Locate the cell with the specified text and output its (X, Y) center coordinate. 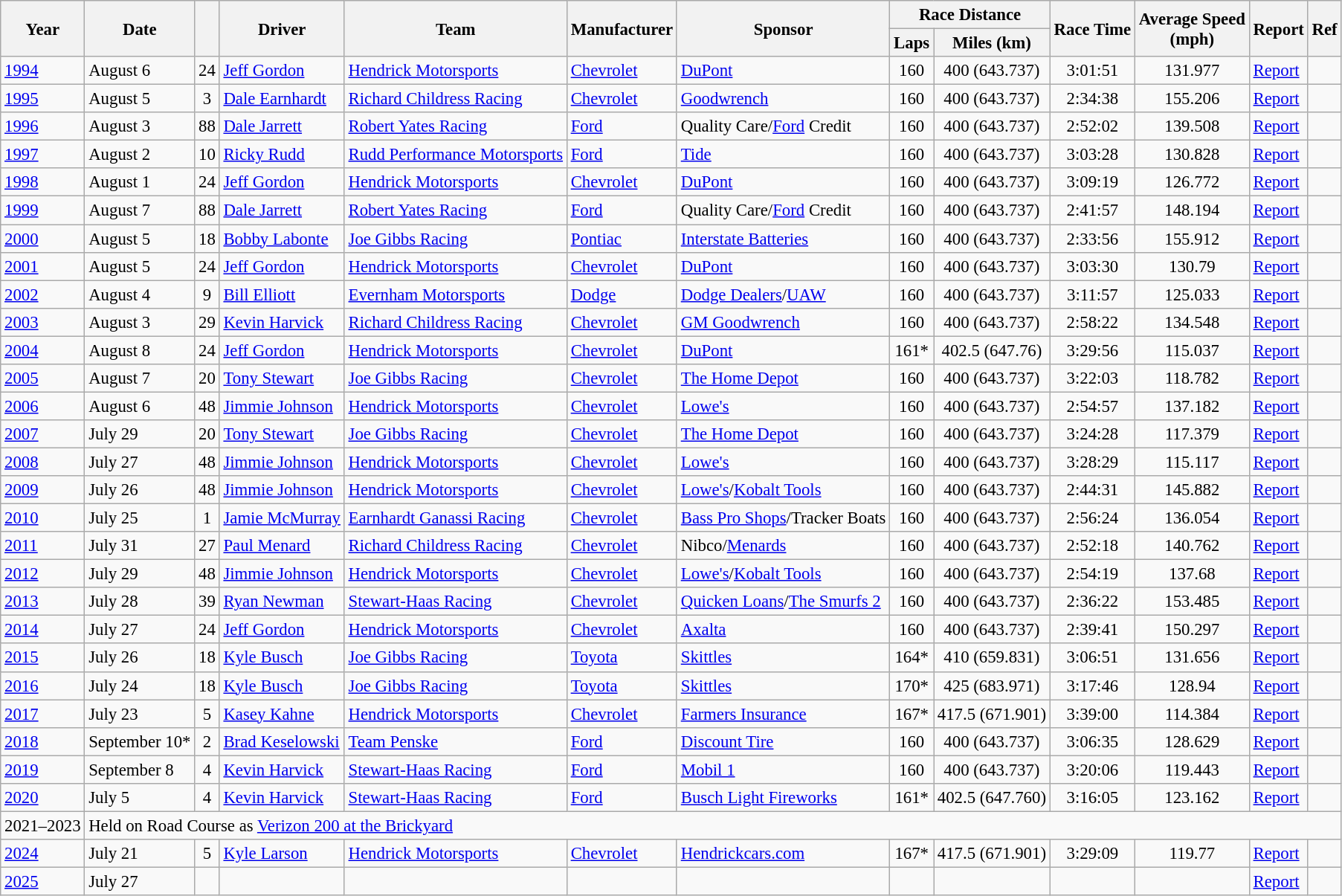
Bobby Labonte (282, 239)
GM Goodwrench (783, 322)
118.782 (1192, 378)
Earnhardt Ganassi Racing (455, 518)
2007 (43, 434)
2015 (43, 658)
2:36:22 (1092, 602)
2021–2023 (43, 825)
130.79 (1192, 266)
July 23 (140, 714)
July 25 (140, 518)
114.384 (1192, 714)
3:09:19 (1092, 182)
2005 (43, 378)
2018 (43, 741)
153.485 (1192, 602)
Axalta (783, 630)
117.379 (1192, 434)
137.68 (1192, 574)
2012 (43, 574)
145.882 (1192, 490)
2017 (43, 714)
128.629 (1192, 741)
137.182 (1192, 406)
3:16:05 (1092, 798)
3 (207, 99)
Date (140, 28)
2001 (43, 266)
Dodge Dealers/UAW (783, 294)
2003 (43, 322)
140.762 (1192, 546)
2010 (43, 518)
402.5 (647.760) (992, 798)
Bass Pro Shops/Tracker Boats (783, 518)
2009 (43, 490)
Dodge (622, 294)
3:29:56 (1092, 350)
2011 (43, 546)
131.977 (1192, 71)
3:03:30 (1092, 266)
1999 (43, 210)
1997 (43, 155)
Jamie McMurray (282, 518)
1998 (43, 182)
170* (912, 686)
September 8 (140, 770)
Team (455, 28)
115.117 (1192, 462)
2006 (43, 406)
148.194 (1192, 210)
3:20:06 (1092, 770)
2:54:19 (1092, 574)
27 (207, 546)
August 2 (140, 155)
Discount Tire (783, 741)
402.5 (647.76) (992, 350)
3:06:51 (1092, 658)
2002 (43, 294)
August 4 (140, 294)
2:52:02 (1092, 126)
2004 (43, 350)
Paul Menard (282, 546)
2:56:24 (1092, 518)
125.033 (1192, 294)
3:01:51 (1092, 71)
119.77 (1192, 854)
Ricky Rudd (282, 155)
Quicken Loans/The Smurfs 2 (783, 602)
1995 (43, 99)
29 (207, 322)
2024 (43, 854)
3:24:28 (1092, 434)
3:28:29 (1092, 462)
August 8 (140, 350)
134.548 (1192, 322)
2:39:41 (1092, 630)
2014 (43, 630)
123.162 (1192, 798)
1994 (43, 71)
2:34:38 (1092, 99)
Mobil 1 (783, 770)
Brad Keselowski (282, 741)
164* (912, 658)
September 10* (140, 741)
3:17:46 (1092, 686)
139.508 (1192, 126)
3:39:00 (1092, 714)
155.206 (1192, 99)
Rudd Performance Motorsports (455, 155)
115.037 (1192, 350)
131.656 (1192, 658)
Team Penske (455, 741)
Ref (1325, 28)
August 1 (140, 182)
2020 (43, 798)
Hendrickcars.com (783, 854)
July 31 (140, 546)
Farmers Insurance (783, 714)
410 (659.831) (992, 658)
Tide (783, 155)
2:33:56 (1092, 239)
3:29:09 (1092, 854)
3:06:35 (1092, 741)
Kyle Larson (282, 854)
10 (207, 155)
9 (207, 294)
155.912 (1192, 239)
Dale Earnhardt (282, 99)
136.054 (1192, 518)
425 (683.971) (992, 686)
Sponsor (783, 28)
3:03:28 (1092, 155)
2000 (43, 239)
2025 (43, 881)
150.297 (1192, 630)
Goodwrench (783, 99)
Driver (282, 28)
July 21 (140, 854)
Kasey Kahne (282, 714)
Race Distance (970, 15)
2013 (43, 602)
2016 (43, 686)
Race Time (1092, 28)
2 (207, 741)
July 24 (140, 686)
126.772 (1192, 182)
Held on Road Course as Verizon 200 at the Brickyard (713, 825)
3:11:57 (1092, 294)
July 28 (140, 602)
Pontiac (622, 239)
Average Speed(mph) (1192, 28)
Interstate Batteries (783, 239)
2:58:22 (1092, 322)
39 (207, 602)
2:41:57 (1092, 210)
Miles (km) (992, 43)
July 5 (140, 798)
Ryan Newman (282, 602)
Laps (912, 43)
Evernham Motorsports (455, 294)
1 (207, 518)
2019 (43, 770)
130.828 (1192, 155)
Nibco/Menards (783, 546)
128.94 (1192, 686)
119.443 (1192, 770)
2:44:31 (1092, 490)
3:22:03 (1092, 378)
2:52:18 (1092, 546)
Year (43, 28)
2:54:57 (1092, 406)
2008 (43, 462)
Busch Light Fireworks (783, 798)
1996 (43, 126)
Bill Elliott (282, 294)
Manufacturer (622, 28)
